Identify which cell holds the provided text, then report its [x, y] central coordinate. 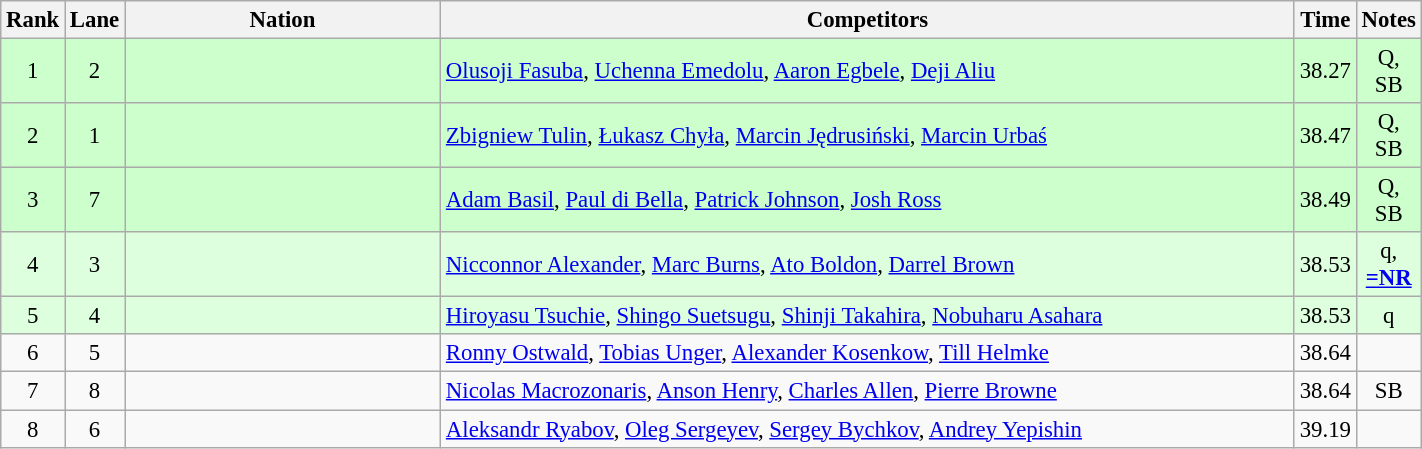
38.27 [1325, 72]
Zbigniew Tulin, Łukasz Chyła, Marcin Jędrusiński, Marcin Urbaś [868, 136]
Notes [1388, 20]
q, =NR [1388, 264]
Lane [95, 20]
Aleksandr Ryabov, Oleg Sergeyev, Sergey Bychkov, Andrey Yepishin [868, 429]
38.49 [1325, 200]
Olusoji Fasuba, Uchenna Emedolu, Aaron Egbele, Deji Aliu [868, 72]
Nicconnor Alexander, Marc Burns, Ato Boldon, Darrel Brown [868, 264]
Nicolas Macrozonaris, Anson Henry, Charles Allen, Pierre Browne [868, 391]
Adam Basil, Paul di Bella, Patrick Johnson, Josh Ross [868, 200]
Competitors [868, 20]
SB [1388, 391]
38.47 [1325, 136]
Ronny Ostwald, Tobias Unger, Alexander Kosenkow, Till Helmke [868, 353]
Nation [283, 20]
Hiroyasu Tsuchie, Shingo Suetsugu, Shinji Takahira, Nobuharu Asahara [868, 316]
q [1388, 316]
Time [1325, 20]
39.19 [1325, 429]
Rank [33, 20]
